Output the [x, y] coordinate of the center of the cell containing the given text.  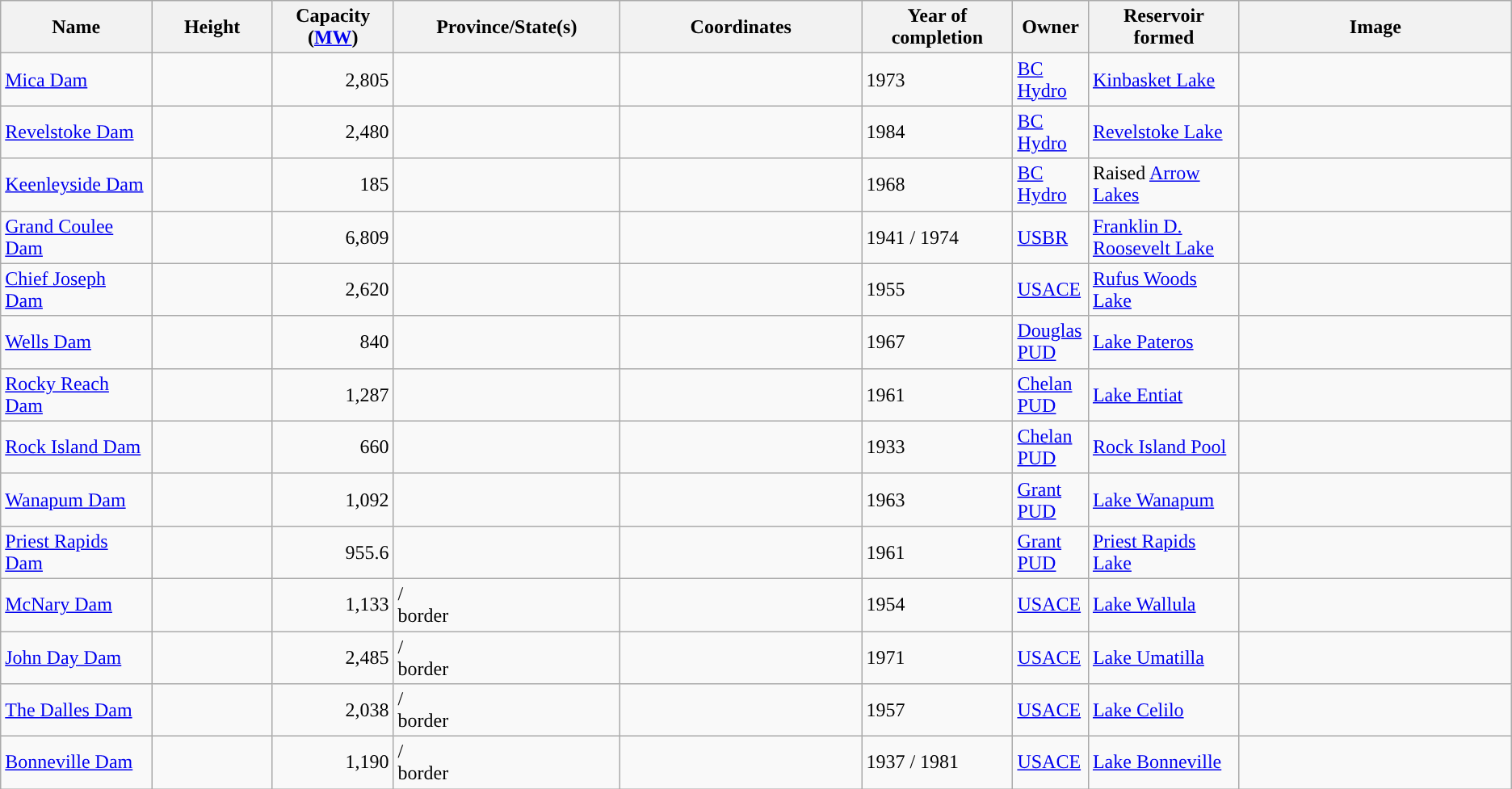
Lake Wallula [1163, 604]
2,620 [333, 289]
1967 [937, 342]
6,809 [333, 237]
2,805 [333, 79]
Coordinates [741, 27]
840 [333, 342]
Kinbasket Lake [1163, 79]
1984 [937, 132]
Lake Pateros [1163, 342]
1937 / 1981 [937, 762]
Lake Wanapum [1163, 499]
Capacity (MW) [333, 27]
1,092 [333, 499]
Lake Umatilla [1163, 657]
Image [1375, 27]
Province/State(s) [507, 27]
1,287 [333, 394]
Wells Dam [76, 342]
Rocky Reach Dam [76, 394]
Grand Coulee Dam [76, 237]
Reservoir formed [1163, 27]
McNary Dam [76, 604]
2,485 [333, 657]
Rock Island Pool [1163, 447]
The Dalles Dam [76, 711]
Keenleyside Dam [76, 184]
Mica Dam [76, 79]
1963 [937, 499]
Owner [1051, 27]
John Day Dam [76, 657]
Raised Arrow Lakes [1163, 184]
Year of completion [937, 27]
Franklin D. Roosevelt Lake [1163, 237]
Lake Celilo [1163, 711]
Priest Rapids Dam [76, 552]
660 [333, 447]
Height [212, 27]
Rock Island Dam [76, 447]
1955 [937, 289]
1973 [937, 79]
Wanapum Dam [76, 499]
Lake Entiat [1163, 394]
955.6 [333, 552]
2,038 [333, 711]
Bonneville Dam [76, 762]
1,133 [333, 604]
1968 [937, 184]
Rufus Woods Lake [1163, 289]
1971 [937, 657]
1954 [937, 604]
185 [333, 184]
Name [76, 27]
Douglas PUD [1051, 342]
1,190 [333, 762]
Revelstoke Dam [76, 132]
Revelstoke Lake [1163, 132]
1933 [937, 447]
Lake Bonneville [1163, 762]
1957 [937, 711]
Priest Rapids Lake [1163, 552]
2,480 [333, 132]
Chief Joseph Dam [76, 289]
1941 / 1974 [937, 237]
USBR [1051, 237]
